For the text-containing cell, return its midpoint in [X, Y] coordinate format. 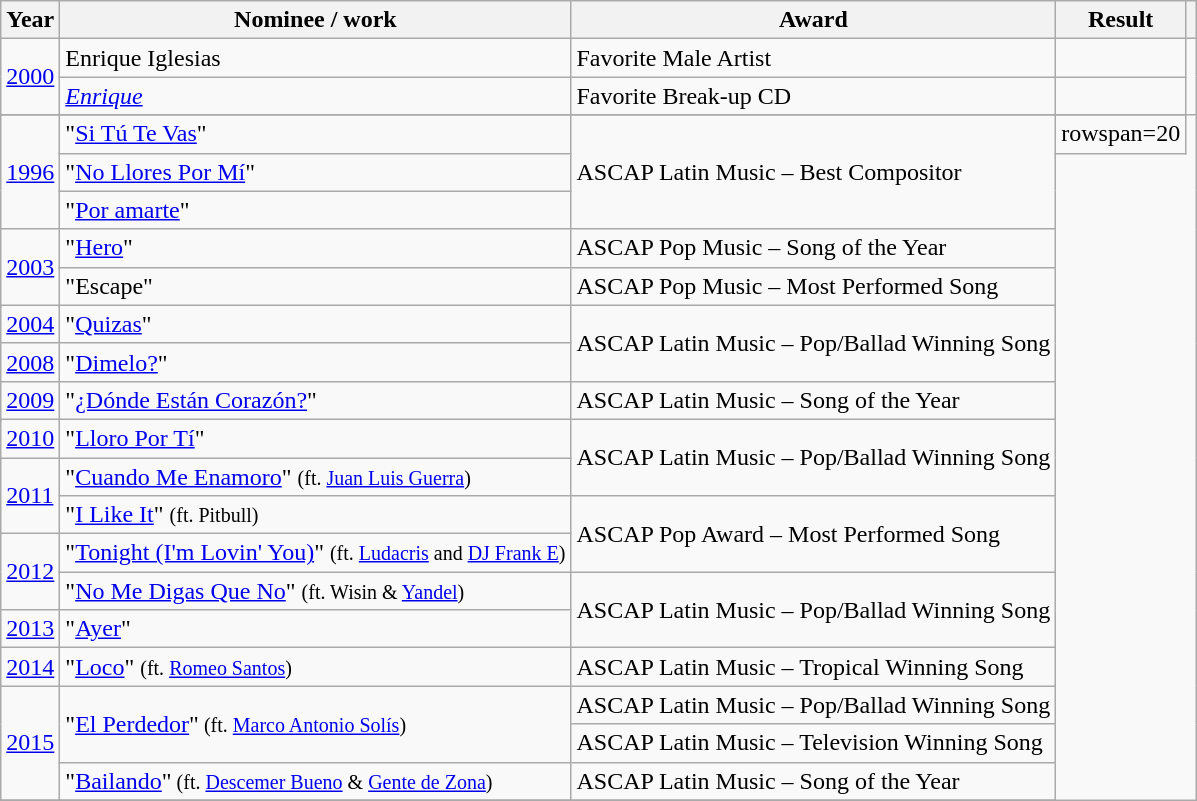
ASCAP Latin Music – Tropical Winning Song [814, 667]
2004 [30, 324]
"I Like It" (ft. Pitbull) [316, 515]
"Cuando Me Enamoro" (ft. Juan Luis Guerra) [316, 477]
"Loco" (ft. Romeo Santos) [316, 667]
"Dimelo?" [316, 362]
Year [30, 20]
2014 [30, 667]
Enrique Iglesias [316, 58]
2015 [30, 743]
2011 [30, 496]
Favorite Break-up CD [814, 96]
ASCAP Latin Music – Television Winning Song [814, 743]
2013 [30, 629]
rowspan=20 [1121, 134]
Enrique [316, 96]
"Quizas" [316, 324]
ASCAP Pop Music – Most Performed Song [814, 286]
1996 [30, 172]
"El Perdedor" (ft. Marco Antonio Solís) [316, 724]
Award [814, 20]
"No Me Digas Que No" (ft. Wisin & Yandel) [316, 591]
2003 [30, 267]
2008 [30, 362]
Nominee / work [316, 20]
2010 [30, 438]
"Hero" [316, 248]
2009 [30, 400]
"¿Dónde Están Corazón?" [316, 400]
"No Llores Por Mí" [316, 172]
2012 [30, 572]
Result [1121, 20]
"Escape" [316, 286]
"Si Tú Te Vas" [316, 134]
"Ayer" [316, 629]
"Lloro Por Tí" [316, 438]
2000 [30, 77]
ASCAP Pop Award – Most Performed Song [814, 534]
"Bailando" (ft. Descemer Bueno & Gente de Zona) [316, 781]
"Tonight (I'm Lovin' You)" (ft. Ludacris and DJ Frank E) [316, 553]
ASCAP Pop Music – Song of the Year [814, 248]
"Por amarte" [316, 210]
ASCAP Latin Music – Best Compositor [814, 172]
Favorite Male Artist [814, 58]
